Pinpoint the cell where the given text exists, returning its [x, y] midpoint coordinate. 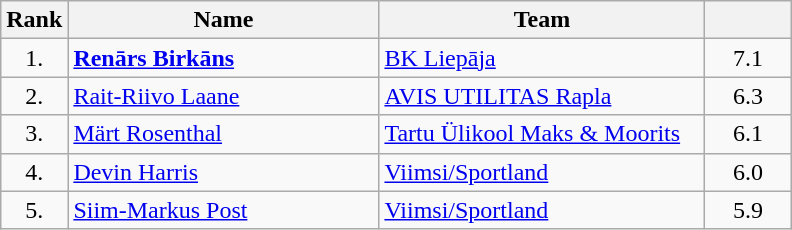
5.9 [748, 210]
3. [34, 134]
Renārs Birkāns [224, 58]
Rank [34, 20]
Team [542, 20]
7.1 [748, 58]
Märt Rosenthal [224, 134]
Siim-Markus Post [224, 210]
AVIS UTILITAS Rapla [542, 96]
6.3 [748, 96]
Rait-Riivo Laane [224, 96]
BK Liepāja [542, 58]
1. [34, 58]
Devin Harris [224, 172]
5. [34, 210]
4. [34, 172]
6.0 [748, 172]
Name [224, 20]
Tartu Ülikool Maks & Moorits [542, 134]
2. [34, 96]
6.1 [748, 134]
